Extract the (X, Y) coordinate from the center of the cell holding the provided text.  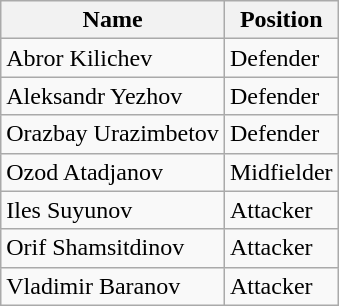
Abror Kilichev (113, 58)
Position (281, 20)
Name (113, 20)
Ozod Atadjanov (113, 172)
Orif Shamsitdinov (113, 248)
Vladimir Baranov (113, 286)
Orazbay Urazimbetov (113, 134)
Iles Suyunov (113, 210)
Midfielder (281, 172)
Aleksandr Yezhov (113, 96)
